Locate the cell with the specified text and output its [x, y] center coordinate. 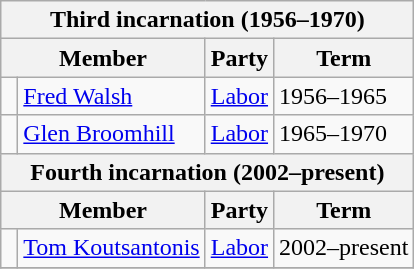
Tom Koutsantonis [112, 248]
Fourth incarnation (2002–present) [208, 172]
Third incarnation (1956–1970) [208, 20]
Glen Broomhill [112, 134]
2002–present [344, 248]
1956–1965 [344, 96]
1965–1970 [344, 134]
Fred Walsh [112, 96]
